Determine the [x, y] coordinate at the center of the cell enclosing the given text.  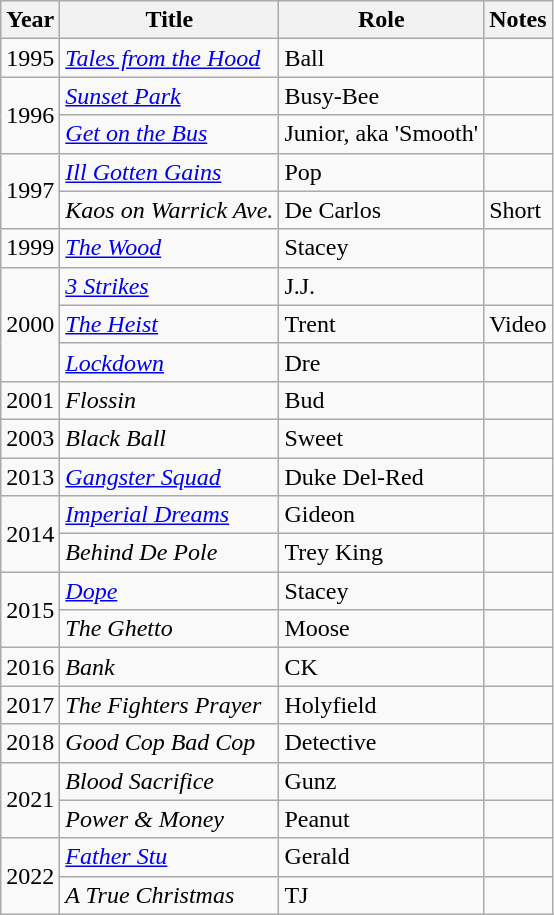
Power & Money [170, 819]
CK [382, 667]
2022 [30, 876]
2003 [30, 438]
Junior, aka 'Smooth' [382, 134]
Black Ball [170, 438]
Role [382, 20]
Peanut [382, 819]
Dre [382, 362]
Gunz [382, 781]
2021 [30, 800]
Bank [170, 667]
Ball [382, 58]
Trey King [382, 553]
2018 [30, 743]
1995 [30, 58]
2000 [30, 324]
The Fighters Prayer [170, 705]
De Carlos [382, 210]
J.J. [382, 286]
Bud [382, 400]
Flossin [170, 400]
Title [170, 20]
3 Strikes [170, 286]
Trent [382, 324]
Kaos on Warrick Ave. [170, 210]
2015 [30, 610]
1996 [30, 115]
Sweet [382, 438]
Moose [382, 629]
Gerald [382, 857]
Detective [382, 743]
Sunset Park [170, 96]
2013 [30, 477]
Duke Del-Red [382, 477]
Short [518, 210]
Video [518, 324]
Year [30, 20]
A True Christmas [170, 895]
Gangster Squad [170, 477]
The Heist [170, 324]
Notes [518, 20]
1999 [30, 248]
2016 [30, 667]
1997 [30, 191]
Gideon [382, 515]
2017 [30, 705]
The Ghetto [170, 629]
Father Stu [170, 857]
Ill Gotten Gains [170, 172]
Holyfield [382, 705]
Lockdown [170, 362]
2014 [30, 534]
Imperial Dreams [170, 515]
The Wood [170, 248]
Tales from the Hood [170, 58]
Pop [382, 172]
TJ [382, 895]
Dope [170, 591]
Good Cop Bad Cop [170, 743]
2001 [30, 400]
Behind De Pole [170, 553]
Busy-Bee [382, 96]
Blood Sacrifice [170, 781]
Get on the Bus [170, 134]
